Identify which cell holds the provided text, then report its (x, y) central coordinate. 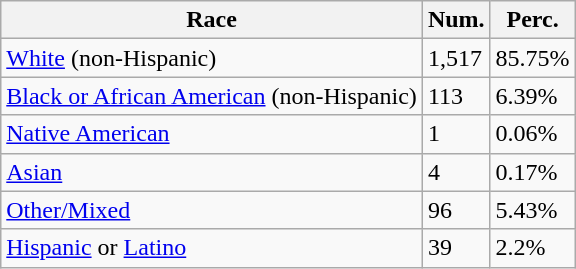
Race (212, 20)
Asian (212, 172)
Perc. (532, 20)
White (non-Hispanic) (212, 58)
Hispanic or Latino (212, 248)
Other/Mixed (212, 210)
Num. (456, 20)
85.75% (532, 58)
0.06% (532, 134)
1 (456, 134)
0.17% (532, 172)
5.43% (532, 210)
2.2% (532, 248)
6.39% (532, 96)
1,517 (456, 58)
Black or African American (non-Hispanic) (212, 96)
4 (456, 172)
39 (456, 248)
96 (456, 210)
Native American (212, 134)
113 (456, 96)
